For the text-containing cell, return its midpoint in [x, y] coordinate format. 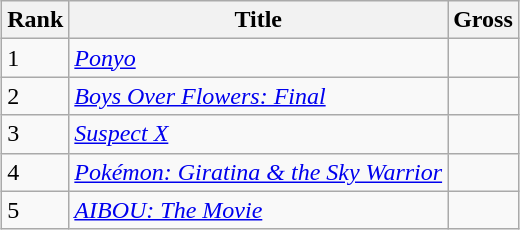
Title [258, 20]
5 [36, 210]
1 [36, 58]
Suspect X [258, 134]
3 [36, 134]
AIBOU: The Movie [258, 210]
Pokémon: Giratina & the Sky Warrior [258, 172]
Ponyo [258, 58]
Boys Over Flowers: Final [258, 96]
Gross [484, 20]
Rank [36, 20]
4 [36, 172]
2 [36, 96]
